Scan for the cell matching the given text and deliver its [X, Y] coordinate at center. 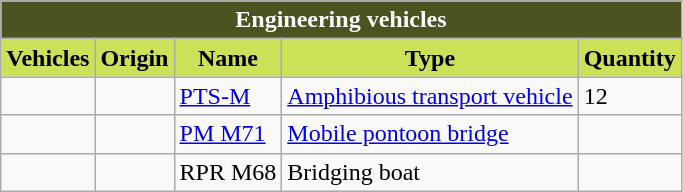
Mobile pontoon bridge [430, 134]
PM M71 [228, 134]
Engineering vehicles [341, 20]
Quantity [630, 58]
Type [430, 58]
Bridging boat [430, 172]
Vehicles [48, 58]
12 [630, 96]
Amphibious transport vehicle [430, 96]
RPR M68 [228, 172]
Origin [134, 58]
PTS-M [228, 96]
Name [228, 58]
